Determine the (x, y) coordinate at the center of the cell enclosing the given text.  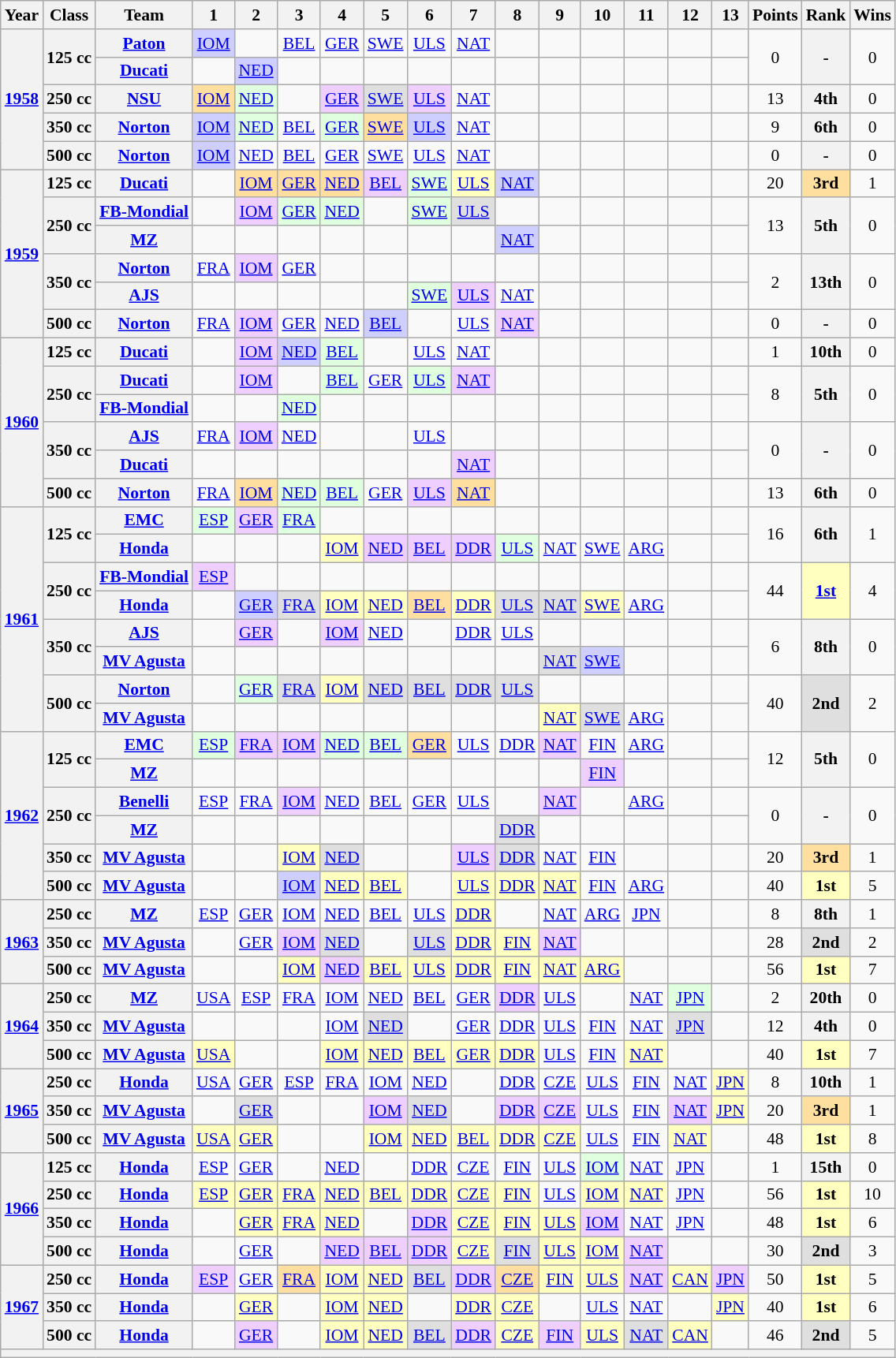
1959 (22, 254)
20th (827, 998)
1966 (22, 1209)
Team (144, 15)
15th (827, 1167)
Rank (827, 15)
Paton (144, 43)
50 (775, 1279)
Class (69, 15)
44 (775, 591)
Wins (872, 15)
16 (775, 535)
NSU (144, 99)
1963 (22, 942)
11 (646, 15)
13th (827, 282)
Year (22, 15)
1962 (22, 815)
Points (775, 15)
1958 (22, 99)
28 (775, 942)
30 (775, 1252)
46 (775, 1336)
1965 (22, 1110)
1961 (22, 618)
1967 (22, 1308)
Benelli (144, 802)
1960 (22, 423)
1964 (22, 1027)
